Search for the cell housing the specified text and yield its (X, Y) center coordinate. 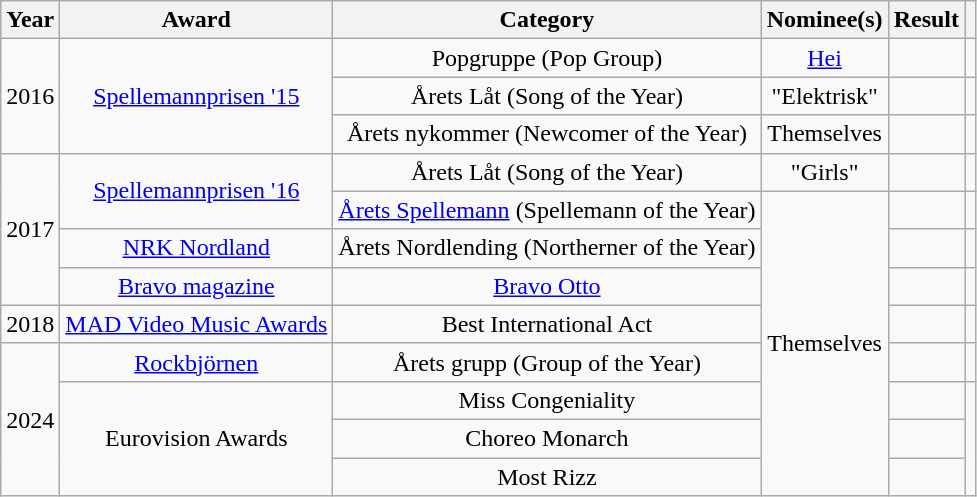
Årets nykommer (Newcomer of the Year) (547, 134)
Bravo magazine (196, 286)
NRK Nordland (196, 248)
Most Rizz (547, 477)
"Elektrisk" (824, 96)
Award (196, 20)
Spellemannprisen '15 (196, 96)
Popgruppe (Pop Group) (547, 58)
Choreo Monarch (547, 438)
MAD Video Music Awards (196, 324)
Miss Congeniality (547, 400)
Rockbjörnen (196, 362)
2018 (30, 324)
Year (30, 20)
2017 (30, 229)
2016 (30, 96)
Bravo Otto (547, 286)
Årets Spellemann (Spellemann of the Year) (547, 210)
Category (547, 20)
Årets Nordlending (Northerner of the Year) (547, 248)
Result (926, 20)
"Girls" (824, 172)
Nominee(s) (824, 20)
Årets grupp (Group of the Year) (547, 362)
Best International Act (547, 324)
2024 (30, 419)
Hei (824, 58)
Eurovision Awards (196, 438)
Spellemannprisen '16 (196, 191)
